Detect which cell encompasses the target text, then output its [x, y] center coordinate. 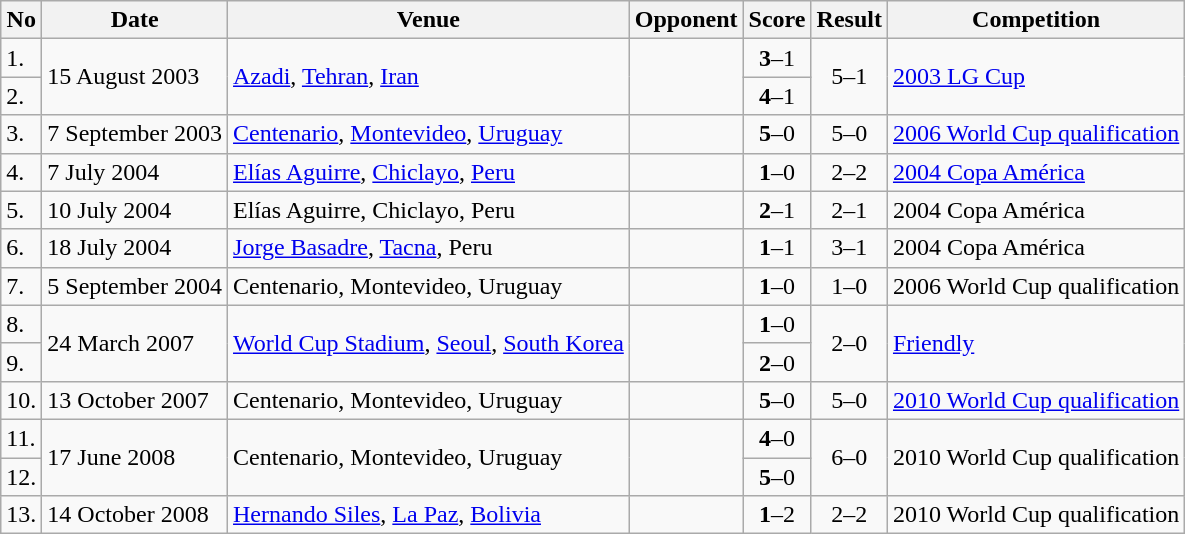
Venue [429, 20]
7 July 2004 [135, 172]
8. [22, 324]
1–1 [777, 248]
5. [22, 210]
Competition [1036, 20]
7. [22, 286]
13. [22, 515]
Friendly [1036, 343]
9. [22, 362]
Jorge Basadre, Tacna, Peru [429, 248]
4–1 [777, 96]
Opponent [686, 20]
Date [135, 20]
6. [22, 248]
24 March 2007 [135, 343]
Score [777, 20]
10. [22, 400]
13 October 2007 [135, 400]
3. [22, 134]
Hernando Siles, La Paz, Bolivia [429, 515]
2003 LG Cup [1036, 77]
18 July 2004 [135, 248]
17 June 2008 [135, 457]
5 September 2004 [135, 286]
12. [22, 477]
Result [849, 20]
Azadi, Tehran, Iran [429, 77]
4–0 [777, 438]
1. [22, 58]
World Cup Stadium, Seoul, South Korea [429, 343]
6–0 [849, 457]
15 August 2003 [135, 77]
7 September 2003 [135, 134]
11. [22, 438]
10 July 2004 [135, 210]
4. [22, 172]
2. [22, 96]
5–1 [849, 77]
1–2 [777, 515]
14 October 2008 [135, 515]
No [22, 20]
